From the cell containing the given text, extract its center point as [x, y] coordinate. 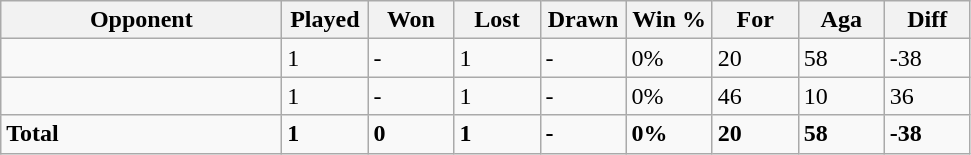
Total [142, 134]
Diff [927, 20]
36 [927, 96]
Win % [669, 20]
Lost [497, 20]
Aga [841, 20]
Opponent [142, 20]
0 [411, 134]
For [755, 20]
Drawn [583, 20]
Played [325, 20]
46 [755, 96]
Won [411, 20]
10 [841, 96]
